Identify which cell holds the provided text, then report its (X, Y) central coordinate. 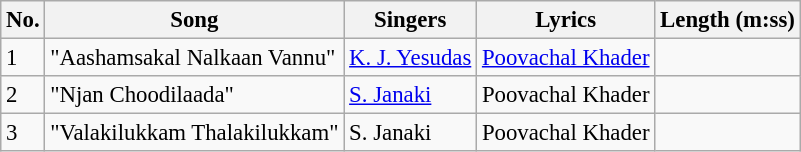
"Aashamsakal Nalkaan Vannu" (194, 58)
Lyrics (566, 20)
Singers (410, 20)
Length (m:ss) (728, 20)
"Valakilukkam Thalakilukkam" (194, 133)
K. J. Yesudas (410, 58)
No. (23, 20)
Song (194, 20)
3 (23, 133)
2 (23, 95)
"Njan Choodilaada" (194, 95)
1 (23, 58)
